Output the [x, y] coordinate of the center of the cell containing the given text.  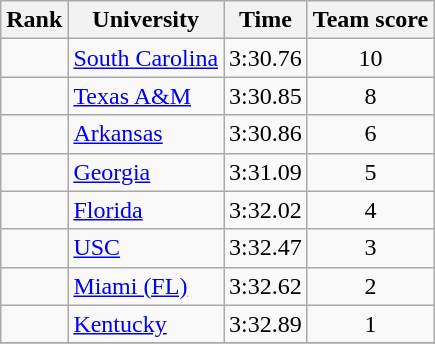
3:30.85 [266, 96]
4 [370, 210]
Miami (FL) [146, 286]
10 [370, 58]
Team score [370, 20]
Time [266, 20]
3:31.09 [266, 172]
3:32.47 [266, 248]
Florida [146, 210]
6 [370, 134]
3:32.62 [266, 286]
Rank [34, 20]
3:32.02 [266, 210]
Georgia [146, 172]
5 [370, 172]
University [146, 20]
8 [370, 96]
1 [370, 324]
3 [370, 248]
Kentucky [146, 324]
South Carolina [146, 58]
3:30.76 [266, 58]
Arkansas [146, 134]
Texas A&M [146, 96]
3:32.89 [266, 324]
3:30.86 [266, 134]
USC [146, 248]
2 [370, 286]
